Capture the cell that displays the provided text and extract its [X, Y] central coordinate. 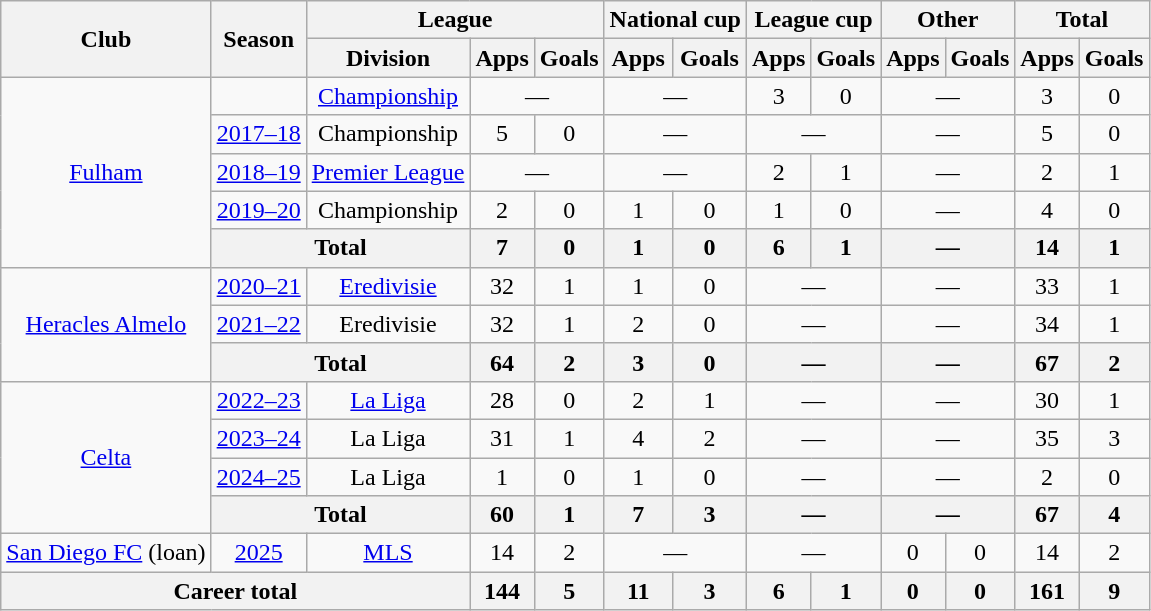
60 [502, 515]
Club [106, 39]
Career total [236, 591]
Celta [106, 457]
2019–20 [258, 210]
35 [1047, 438]
2024–25 [258, 477]
2022–23 [258, 400]
2018–19 [258, 172]
2017–18 [258, 134]
9 [1114, 591]
2023–24 [258, 438]
League cup [813, 20]
2025 [258, 553]
2020–21 [258, 286]
11 [638, 591]
League [455, 20]
34 [1047, 324]
2021–22 [258, 324]
MLS [388, 553]
33 [1047, 286]
144 [502, 591]
30 [1047, 400]
Division [388, 58]
161 [1047, 591]
San Diego FC (loan) [106, 553]
31 [502, 438]
Heracles Almelo [106, 324]
Season [258, 39]
National cup [675, 20]
28 [502, 400]
64 [502, 362]
Fulham [106, 172]
Premier League [388, 172]
Other [948, 20]
